Return [X, Y] of the center of cell containing provided text 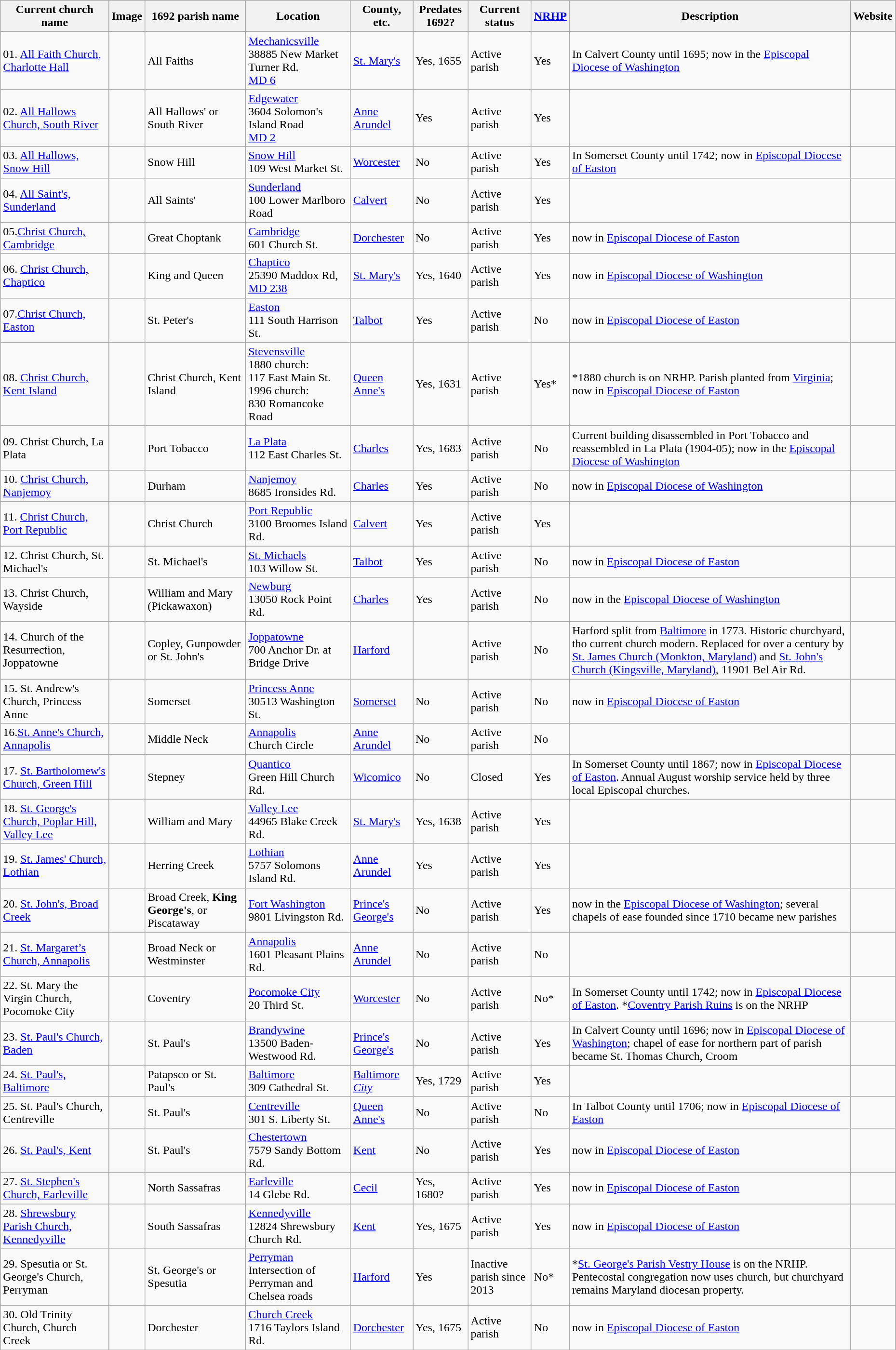
Middle Neck [196, 739]
In Calvert County until 1696; now in Episcopal Diocese of Washington; chapel of ease for northern part of parish became St. Thomas Church, Croom [709, 1043]
now in the Episcopal Diocese of Washington; several chapels of ease founded since 1710 became new parishes [709, 910]
Current status [499, 16]
29. Spesutia or St. George's Church, Perryman [55, 1277]
Chestertown7579 Sandy Bottom Rd. [298, 1150]
Joppatowne700 Anchor Dr. at Bridge Drive [298, 651]
Herring Creek [196, 866]
Annapolis1601 Pleasant Plains Rd. [298, 954]
Yes, 1683 [440, 448]
Baltimore309 Cathedral St. [298, 1081]
Yes* [550, 384]
now in the Episcopal Diocese of Washington [709, 600]
Chaptico25390 Maddox Rd, MD 238 [298, 276]
Fort Washington9801 Livingston Rd. [298, 910]
Description [709, 16]
In Calvert County until 1695; now in the Episcopal Diocese of Washington [709, 61]
Broad Neck or Westminster [196, 954]
Kennedyville12824 Shrewsbury Church Rd. [298, 1226]
11. Christ Church, Port Republic [55, 523]
Patapsco or St. Paul's [196, 1081]
Lothian5757 Solomons Island Rd. [298, 866]
In Somerset County until 1742; now in Episcopal Diocese of Easton [709, 162]
Christ Church [196, 523]
Church Creek 1716 Taylors Island Rd. [298, 1328]
St. Michaels103 Willow St. [298, 561]
Baltimore City [382, 1081]
Yes, 1680? [440, 1188]
Copley, Gunpowder or St. John's [196, 651]
St. Michael's [196, 561]
Newburg13050 Rock Point Rd. [298, 600]
Yes, 1655 [440, 61]
Christ Church, Kent Island [196, 384]
All Faiths [196, 61]
03. All Hallows, Snow Hill [55, 162]
North Sassafras [196, 1188]
16.St. Anne's Church, Annapolis [55, 739]
Snow Hill [196, 162]
Centreville301 S. Liberty St. [298, 1112]
Yes, 1729 [440, 1081]
Port Tobacco [196, 448]
Stepney [196, 777]
Current church name [55, 16]
04. All Saint's, Sunderland [55, 200]
QuanticoGreen Hill Church Rd. [298, 777]
Yes, 1640 [440, 276]
Easton111 South Harrison St. [298, 320]
15. St. Andrew's Church, Princess Anne [55, 701]
Great Choptank [196, 238]
AnnapolisChurch Circle [298, 739]
La Plata 112 East Charles St. [298, 448]
23. St. Paul's Church, Baden [55, 1043]
Wicomico [382, 777]
07.Christ Church, Easton [55, 320]
Cecil [382, 1188]
08. Christ Church, Kent Island [55, 384]
Predates 1692? [440, 16]
09. Christ Church, La Plata [55, 448]
02. All Hallows Church, South River [55, 118]
South Sassafras [196, 1226]
01. All Faith Church, Charlotte Hall [55, 61]
Inactive parish since 2013 [499, 1277]
PerrymanIntersection of Perryman and Chelsea roads [298, 1277]
St. Peter's [196, 320]
21. St. Margaret’s Church, Annapolis [55, 954]
Stevensville 1880 church: 117 East Main St.1996 church: 830 Romancoke Road [298, 384]
In Talbot County until 1706; now in Episcopal Diocese of Easton [709, 1112]
NRHP [550, 16]
In Somerset County until 1742; now in Episcopal Diocese of Easton. *Coventry Parish Ruins is on the NRHP [709, 999]
Yes, 1638 [440, 821]
19. St. James' Church, Lothian [55, 866]
Image [127, 16]
Edgewater 3604 Solomon's Island Road MD 2 [298, 118]
17. St. Bartholomew's Church, Green Hill [55, 777]
30. Old Trinity Church, Church Creek [55, 1328]
Nanjemoy8685 Ironsides Rd. [298, 486]
25. St. Paul's Church, Centreville [55, 1112]
Brandywine13500 Baden-Westwood Rd. [298, 1043]
King and Queen [196, 276]
Cambridge601 Church St. [298, 238]
22. St. Mary the Virgin Church, Pocomoke City [55, 999]
Earleville14 Glebe Rd. [298, 1188]
10. Christ Church, Nanjemoy [55, 486]
Closed [499, 777]
Broad Creek, King George's, or Piscataway [196, 910]
*1880 church is on NRHP. Parish planted from Virginia; now in Episcopal Diocese of Easton [709, 384]
24. St. Paul's, Baltimore [55, 1081]
Mechanicsville38885 New Market Turner Rd. MD 6 [298, 61]
Princess Anne30513 Washington St. [298, 701]
Location [298, 16]
Coventry [196, 999]
26. St. Paul's, Kent [55, 1150]
Current building disassembled in Port Tobacco and reassembled in La Plata (1904-05); now in the Episcopal Diocese of Washington [709, 448]
06. Christ Church, Chaptico [55, 276]
1692 parish name [196, 16]
Sunderland100 Lower Marlboro Road [298, 200]
Port Republic 3100 Broomes Island Rd. [298, 523]
27. St. Stephen's Church, Earleville [55, 1188]
Snow Hill 109 West Market St. [298, 162]
Pocomoke City20 Third St. [298, 999]
18. St. George's Church, Poplar Hill, Valley Lee [55, 821]
William and Mary [196, 821]
20. St. John's, Broad Creek [55, 910]
Yes, 1631 [440, 384]
14. Church of the Resurrection, Joppatowne [55, 651]
12. Christ Church, St. Michael's [55, 561]
All Hallows' or South River [196, 118]
In Somerset County until 1867; now in Episcopal Diocese of Easton. Annual August worship service held by three local Episcopal churches. [709, 777]
County, etc. [382, 16]
28. Shrewsbury Parish Church, Kennedyville [55, 1226]
Valley Lee44965 Blake Creek Rd. [298, 821]
All Saints' [196, 200]
William and Mary (Pickawaxon) [196, 600]
05.Christ Church, Cambridge [55, 238]
13. Christ Church, Wayside [55, 600]
Website [873, 16]
Durham [196, 486]
*St. George's Parish Vestry House is on the NRHP. Pentecostal congregation now uses church, but churchyard remains Maryland diocesan property. [709, 1277]
St. George's or Spesutia [196, 1277]
